Find where the given text appears and provide that cell's center as [x, y] coordinate. 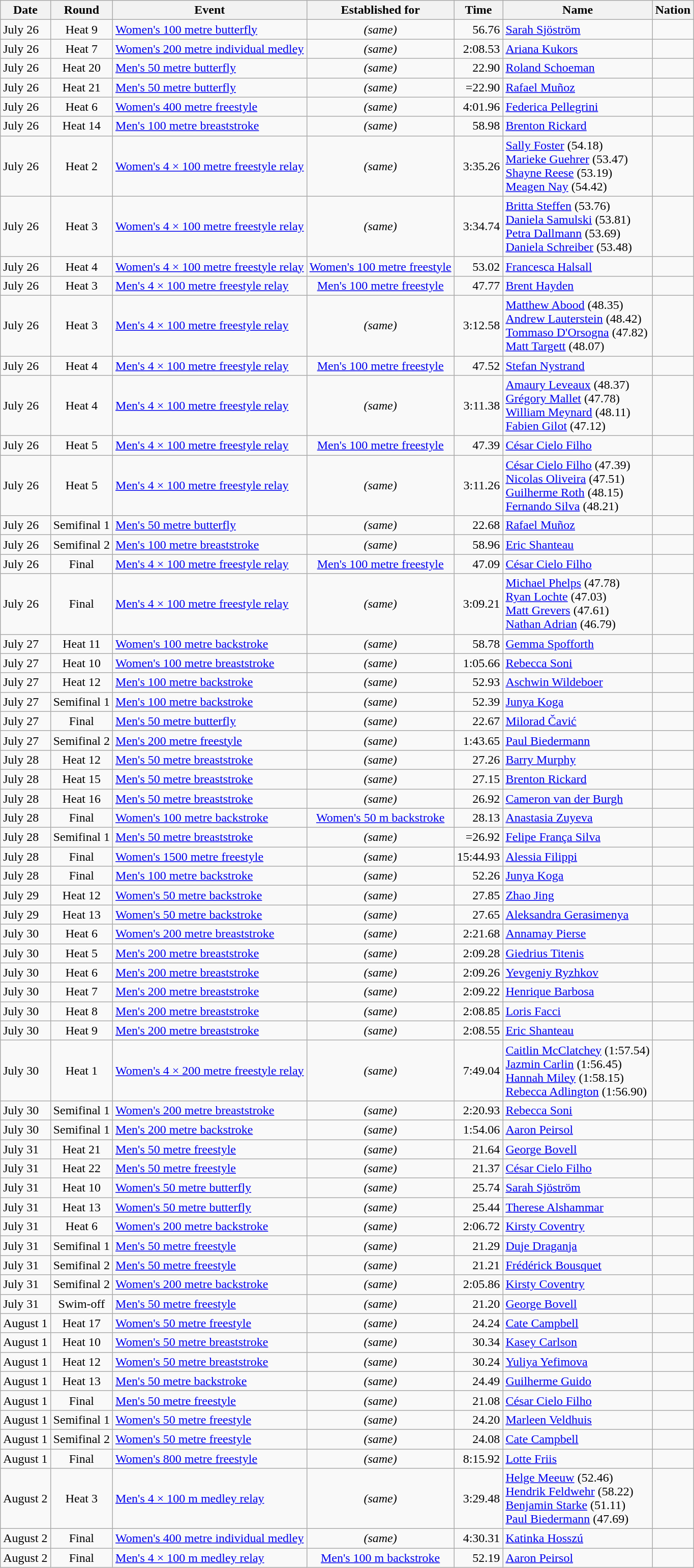
2:08.85 [478, 1011]
3:35.26 [478, 166]
27.65 [478, 915]
Barry Murphy [578, 760]
58.96 [478, 545]
21.29 [478, 1246]
Women's 200 metre individual medley [210, 49]
Women's 50 m backstroke [380, 818]
Women's 400 metre freestyle [210, 107]
Women's 100 metre breaststroke [210, 663]
58.78 [478, 644]
Men's 100 m backstroke [380, 1558]
Brent Hayden [578, 286]
Date [25, 10]
Francesca Halsall [578, 266]
2:05.86 [478, 1284]
3:29.48 [478, 1499]
27.15 [478, 779]
8:15.92 [478, 1459]
24.24 [478, 1323]
24.49 [478, 1381]
Annamay Pierse [578, 934]
Milorad Čavić [578, 721]
28.13 [478, 818]
53.02 [478, 266]
24.20 [478, 1420]
25.74 [478, 1188]
Lotte Friis [578, 1459]
30.34 [478, 1342]
47.77 [478, 286]
Men's 200 metre freestyle [210, 740]
1:05.66 [478, 663]
52.39 [478, 702]
Yuliya Yefimova [578, 1362]
Kasey Carlson [578, 1342]
Guilherme Guido [578, 1381]
Anastasia Zuyeva [578, 818]
15:44.93 [478, 857]
Zhao Jing [578, 895]
2:09.22 [478, 992]
Women's 100 metre freestyle [380, 266]
Therese Alshammar [578, 1207]
Time [478, 10]
2:08.55 [478, 1030]
4:01.96 [478, 107]
Swim-off [81, 1304]
Women's 100 metre butterfly [210, 29]
Women's 1500 metre freestyle [210, 857]
Heat 16 [81, 798]
Cameron van der Burgh [578, 798]
2:09.28 [478, 953]
Ariana Kukors [578, 49]
Stefan Nystrand [578, 365]
30.24 [478, 1362]
7:49.04 [478, 1070]
27.85 [478, 895]
Helge Meeuw (52.46)Hendrik Feldwehr (58.22)Benjamin Starke (51.11)Paul Biedermann (47.69) [578, 1499]
Event [210, 10]
58.98 [478, 126]
1:54.06 [478, 1130]
Roland Schoeman [578, 68]
Round [81, 10]
21.64 [478, 1149]
52.26 [478, 876]
Matthew Abood (48.35) Andrew Lauterstein (48.42) Tommaso D'Orsogna (47.82) Matt Targett (48.07) [578, 325]
Caitlin McClatchey (1:57.54) Jazmin Carlin (1:56.45) Hannah Miley (1:58.15) Rebecca Adlington (1:56.90) [578, 1070]
Heat 11 [81, 644]
47.39 [478, 446]
26.92 [478, 798]
22.90 [478, 68]
2:06.72 [478, 1227]
52.93 [478, 682]
Alessia Filippi [578, 857]
47.09 [478, 564]
Nation [673, 10]
Heat 8 [81, 1011]
3:12.58 [478, 325]
21.37 [478, 1169]
=22.90 [478, 87]
Aschwin Wildeboer [578, 682]
Name [578, 10]
3:11.26 [478, 486]
=26.92 [478, 837]
Giedrius Titenis [578, 953]
2:20.93 [478, 1110]
Loris Facci [578, 1011]
Sally Foster (54.18) Marieke Guehrer (53.47) Shayne Reese (53.19) Meagen Nay (54.42) [578, 166]
21.08 [478, 1400]
Heat 14 [81, 126]
Heat 15 [81, 779]
Yevgeniy Ryzhkov [578, 973]
3:09.21 [478, 604]
Federica Pellegrini [578, 107]
2:09.26 [478, 973]
47.52 [478, 365]
Heat 22 [81, 1169]
Men's 200 metre backstroke [210, 1130]
Britta Steffen (53.76) Daniela Samulski (53.81) Petra Dallmann (53.69) Daniela Schreiber (53.48) [578, 227]
Women's 400 metre individual medley [210, 1539]
Paul Biedermann [578, 740]
22.68 [478, 525]
Men's 50 metre backstroke [210, 1381]
3:11.38 [478, 405]
24.08 [478, 1439]
Katinka Hosszú [578, 1539]
Michael Phelps (47.78) Ryan Lochte (47.03) Matt Grevers (47.61) Nathan Adrian (46.79) [578, 604]
25.44 [478, 1207]
Felipe França Silva [578, 837]
56.76 [478, 29]
Frédérick Bousquet [578, 1265]
21.21 [478, 1265]
Heat 20 [81, 68]
4:30.31 [478, 1539]
Heat 17 [81, 1323]
3:34.74 [478, 227]
César Cielo Filho (47.39) Nicolas Oliveira (47.51) Guilherme Roth (48.15) Fernando Silva (48.21) [578, 486]
Duje Draganja [578, 1246]
2:08.53 [478, 49]
52.19 [478, 1558]
Aleksandra Gerasimenya [578, 915]
Women's 800 metre freestyle [210, 1459]
Heat 2 [81, 166]
Marleen Veldhuis [578, 1420]
Women's 4 × 200 metre freestyle relay [210, 1070]
Henrique Barbosa [578, 992]
21.20 [478, 1304]
22.67 [478, 721]
Heat 1 [81, 1070]
Gemma Spofforth [578, 644]
Amaury Leveaux (48.37) Grégory Mallet (47.78) William Meynard (48.11) Fabien Gilot (47.12) [578, 405]
2:21.68 [478, 934]
1:43.65 [478, 740]
Established for [380, 10]
27.26 [478, 760]
